Find where the given text appears and provide that cell's center as [X, Y] coordinate. 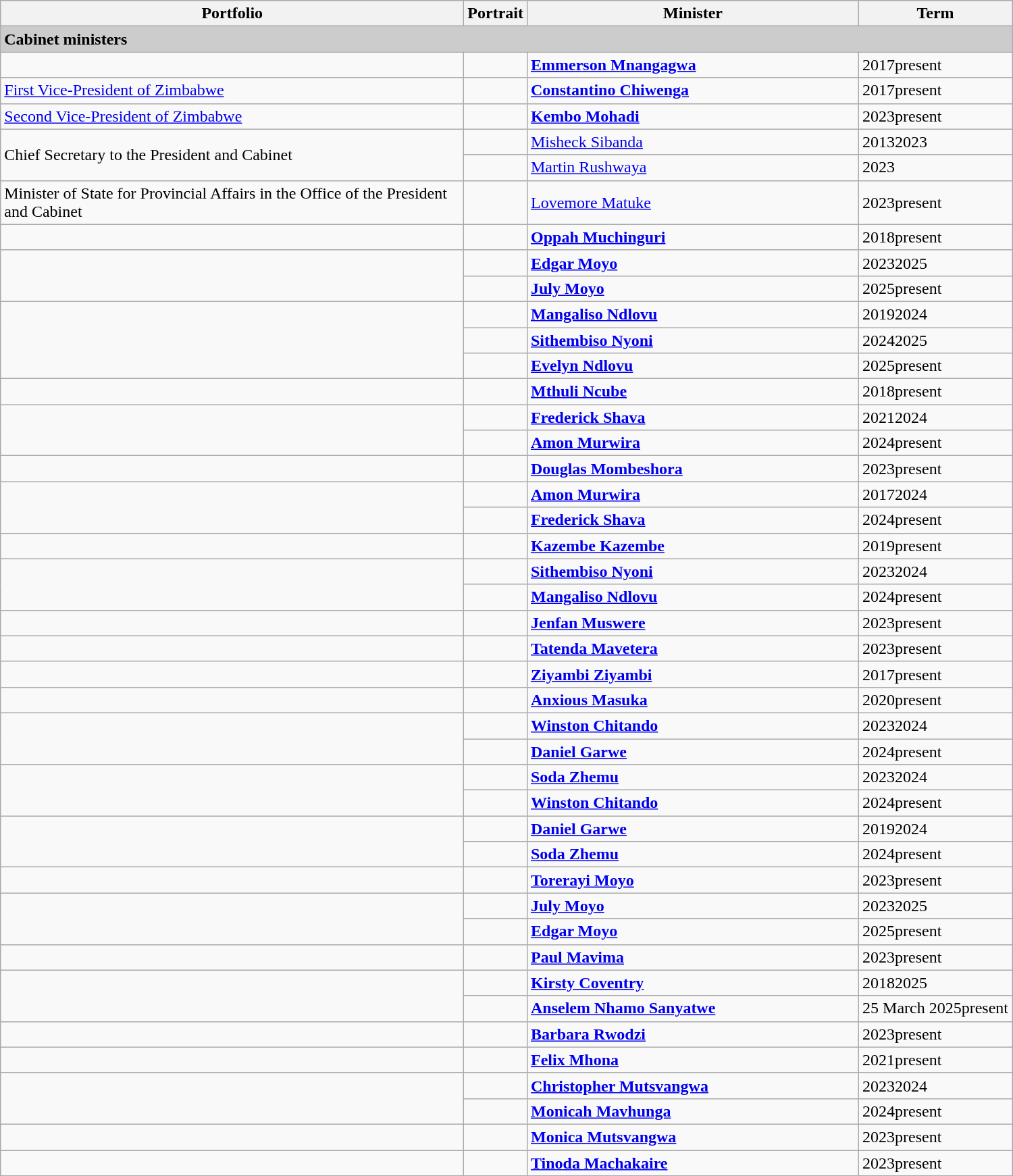
Chief Secretary to the President and Cabinet [232, 155]
Kazembe Kazembe [693, 546]
Second Vice-President of Zimbabwe [232, 116]
Christopher Mutsvangwa [693, 1085]
First Vice-President of Zimbabwe [232, 91]
Anselem Nhamo Sanyatwe [693, 1008]
Constantino Chiwenga [693, 91]
Anxious Masuka [693, 700]
Douglas Mombeshora [693, 469]
Emmerson Mnangagwa [693, 65]
Torerayi Moyo [693, 880]
2023 [936, 168]
2019present [936, 546]
Paul Mavima [693, 957]
Martin Rushwaya [693, 168]
Lovemore Matuke [693, 203]
25 March 2025present [936, 1008]
Portfolio [232, 14]
Felix Mhona [693, 1060]
Ziyambi Ziyambi [693, 674]
Term [936, 14]
Kirsty Coventry [693, 983]
20212024 [936, 417]
Oppah Muchinguri [693, 237]
Barbara Rwodzi [693, 1034]
Cabinet ministers [506, 39]
Portrait [496, 14]
Jenfan Muswere [693, 623]
Kembo Mohadi [693, 116]
Tatenda Mavetera [693, 648]
20172024 [936, 494]
20132023 [936, 142]
20242025 [936, 340]
20182025 [936, 983]
Minister [693, 14]
Mthuli Ncube [693, 392]
Evelyn Ndlovu [693, 366]
2021present [936, 1060]
Misheck Sibanda [693, 142]
Monica Mutsvangwa [693, 1137]
Monicah Mavhunga [693, 1111]
Tinoda Machakaire [693, 1162]
2020present [936, 700]
Minister of State for Provincial Affairs in the Office of the President and Cabinet [232, 203]
